For the text-containing cell, return its midpoint in (x, y) coordinate format. 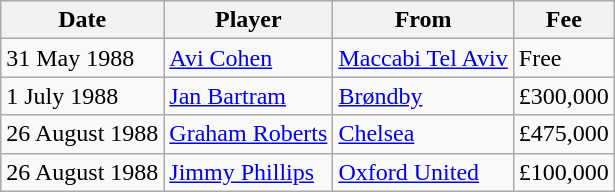
From (423, 20)
Jimmy Phillips (248, 172)
Chelsea (423, 134)
Player (248, 20)
Free (564, 58)
Fee (564, 20)
Jan Bartram (248, 96)
Maccabi Tel Aviv (423, 58)
£100,000 (564, 172)
31 May 1988 (82, 58)
Graham Roberts (248, 134)
£300,000 (564, 96)
Brøndby (423, 96)
Date (82, 20)
Oxford United (423, 172)
1 July 1988 (82, 96)
Avi Cohen (248, 58)
£475,000 (564, 134)
